Return (x, y) of the center of cell containing provided text 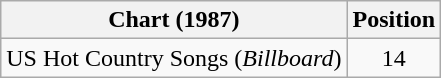
Chart (1987) (174, 20)
US Hot Country Songs (Billboard) (174, 58)
14 (394, 58)
Position (394, 20)
